Capture the cell that displays the provided text and extract its [x, y] central coordinate. 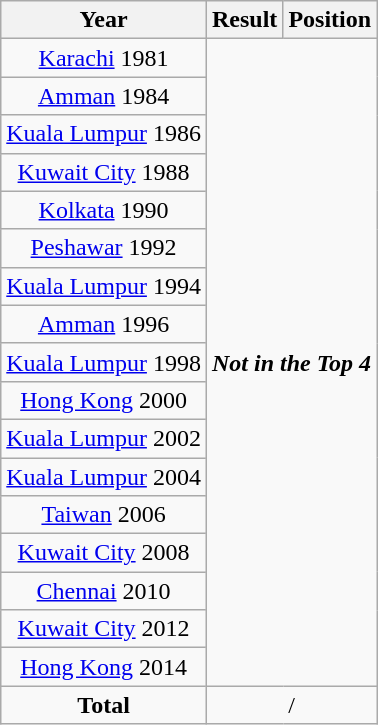
Amman 1996 [104, 324]
Karachi 1981 [104, 58]
Taiwan 2006 [104, 515]
Kuwait City 1988 [104, 172]
Kuala Lumpur 1994 [104, 286]
Year [104, 20]
Amman 1984 [104, 96]
Kuwait City 2008 [104, 553]
Position [330, 20]
Kuala Lumpur 1986 [104, 134]
Chennai 2010 [104, 591]
Hong Kong 2000 [104, 400]
Total [104, 705]
Hong Kong 2014 [104, 667]
Kuala Lumpur 2004 [104, 477]
Kuala Lumpur 1998 [104, 362]
Result [244, 20]
Kolkata 1990 [104, 210]
Kuala Lumpur 2002 [104, 438]
Not in the Top 4 [291, 362]
/ [291, 705]
Peshawar 1992 [104, 248]
Kuwait City 2012 [104, 629]
